Scan for the cell matching the given text and deliver its (X, Y) coordinate at center. 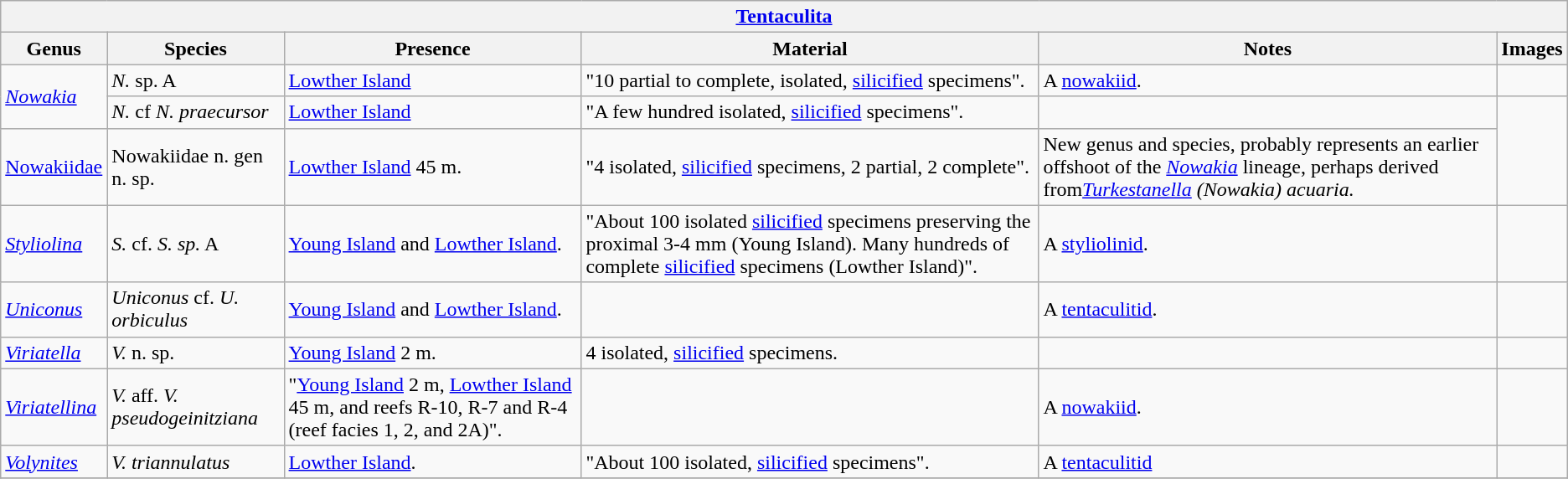
Viriatellina (54, 407)
New genus and species, probably represents an earlier offshoot of the Nowakia lineage, perhaps derived fromTurkestanella (Nowakia) acuaria. (1268, 167)
Nowakiidae n. gen n. sp. (196, 167)
Species (196, 49)
Uniconus cf. U. orbiculus (196, 310)
A tentaculitid. (1268, 310)
4 isolated, silicified specimens. (810, 353)
Uniconus (54, 310)
N. sp. A (196, 80)
V. triannulatus (196, 461)
V. aff. V. pseudogeinitziana (196, 407)
A styliolinid. (1268, 244)
Lowther Island. (432, 461)
"About 100 isolated, silicified specimens". (810, 461)
Images (1532, 49)
Genus (54, 49)
Lowther Island 45 m. (432, 167)
Nowakiidae (54, 167)
N. cf N. praecursor (196, 112)
Tentaculita (784, 17)
Material (810, 49)
Presence (432, 49)
S. cf. S. sp. A (196, 244)
"4 isolated, silicified specimens, 2 partial, 2 complete". (810, 167)
Viriatella (54, 353)
Volynites (54, 461)
A tentaculitid (1268, 461)
Young Island 2 m. (432, 353)
Styliolina (54, 244)
Nowakia (54, 96)
V. n. sp. (196, 353)
"10 partial to complete, isolated, silicified specimens". (810, 80)
"Young Island 2 m, Lowther Island 45 m, and reefs R-10, R-7 and R-4 (reef facies 1, 2, and 2A)". (432, 407)
"A few hundred isolated, silicified specimens". (810, 112)
Notes (1268, 49)
